Search for the cell housing the specified text and yield its (X, Y) center coordinate. 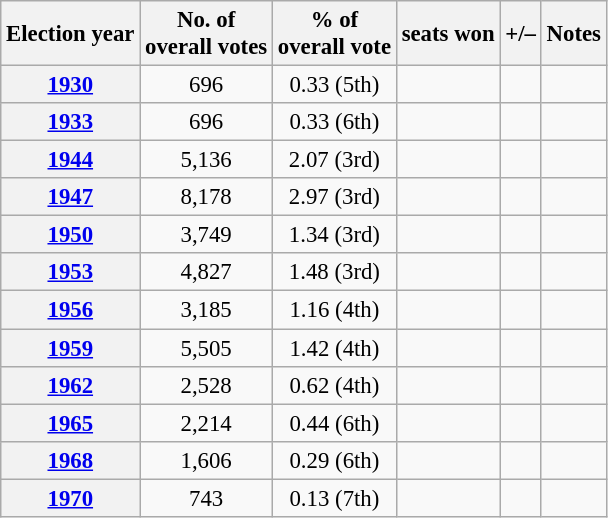
1950 (70, 235)
0.29 (6th) (334, 460)
8,178 (206, 197)
0.62 (4th) (334, 385)
5,505 (206, 348)
Notes (574, 34)
1968 (70, 460)
1970 (70, 498)
743 (206, 498)
0.33 (6th) (334, 122)
1933 (70, 122)
2.07 (3rd) (334, 160)
1953 (70, 273)
% ofoverall vote (334, 34)
1.48 (3rd) (334, 273)
seats won (448, 34)
1956 (70, 310)
1965 (70, 423)
1.34 (3rd) (334, 235)
3,185 (206, 310)
+/– (520, 34)
0.33 (5th) (334, 85)
2,214 (206, 423)
0.44 (6th) (334, 423)
1962 (70, 385)
1947 (70, 197)
1.42 (4th) (334, 348)
1959 (70, 348)
2.97 (3rd) (334, 197)
1930 (70, 85)
Election year (70, 34)
2,528 (206, 385)
1,606 (206, 460)
1.16 (4th) (334, 310)
4,827 (206, 273)
3,749 (206, 235)
1944 (70, 160)
0.13 (7th) (334, 498)
No. ofoverall votes (206, 34)
5,136 (206, 160)
